Identify which cell holds the provided text, then report its (X, Y) central coordinate. 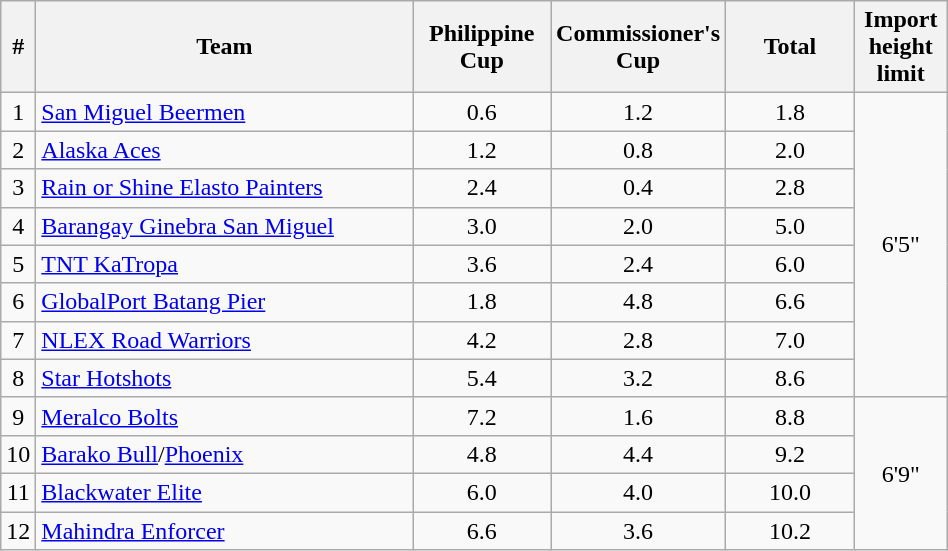
10 (18, 454)
10.2 (790, 531)
7.2 (482, 416)
0.6 (482, 112)
1.6 (638, 416)
3 (18, 188)
4.4 (638, 454)
7.0 (790, 340)
Barako Bull/Phoenix (224, 454)
Team (224, 47)
Mahindra Enforcer (224, 531)
NLEX Road Warriors (224, 340)
Barangay Ginebra San Miguel (224, 226)
9 (18, 416)
8 (18, 378)
Commissioner's Cup (638, 47)
TNT KaTropa (224, 264)
11 (18, 492)
4 (18, 226)
5.4 (482, 378)
Meralco Bolts (224, 416)
6'5" (900, 245)
Rain or Shine Elasto Painters (224, 188)
5.0 (790, 226)
9.2 (790, 454)
3.2 (638, 378)
Philippine Cup (482, 47)
Blackwater Elite (224, 492)
2 (18, 150)
0.8 (638, 150)
8.8 (790, 416)
10.0 (790, 492)
Alaska Aces (224, 150)
8.6 (790, 378)
Star Hotshots (224, 378)
0.4 (638, 188)
San Miguel Beermen (224, 112)
Total (790, 47)
1 (18, 112)
6'9" (900, 473)
6 (18, 302)
3.0 (482, 226)
Import height limit (900, 47)
12 (18, 531)
5 (18, 264)
7 (18, 340)
4.0 (638, 492)
GlobalPort Batang Pier (224, 302)
4.2 (482, 340)
# (18, 47)
